Provide the (x, y) coordinate of the cell's center where the given text is located.  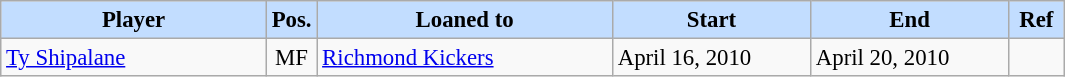
Start (711, 20)
Ref (1037, 20)
Loaned to (465, 20)
Pos. (291, 20)
MF (291, 58)
April 16, 2010 (711, 58)
Player (134, 20)
April 20, 2010 (909, 58)
End (909, 20)
Richmond Kickers (465, 58)
Ty Shipalane (134, 58)
